Return (X, Y) of the center of cell containing provided text 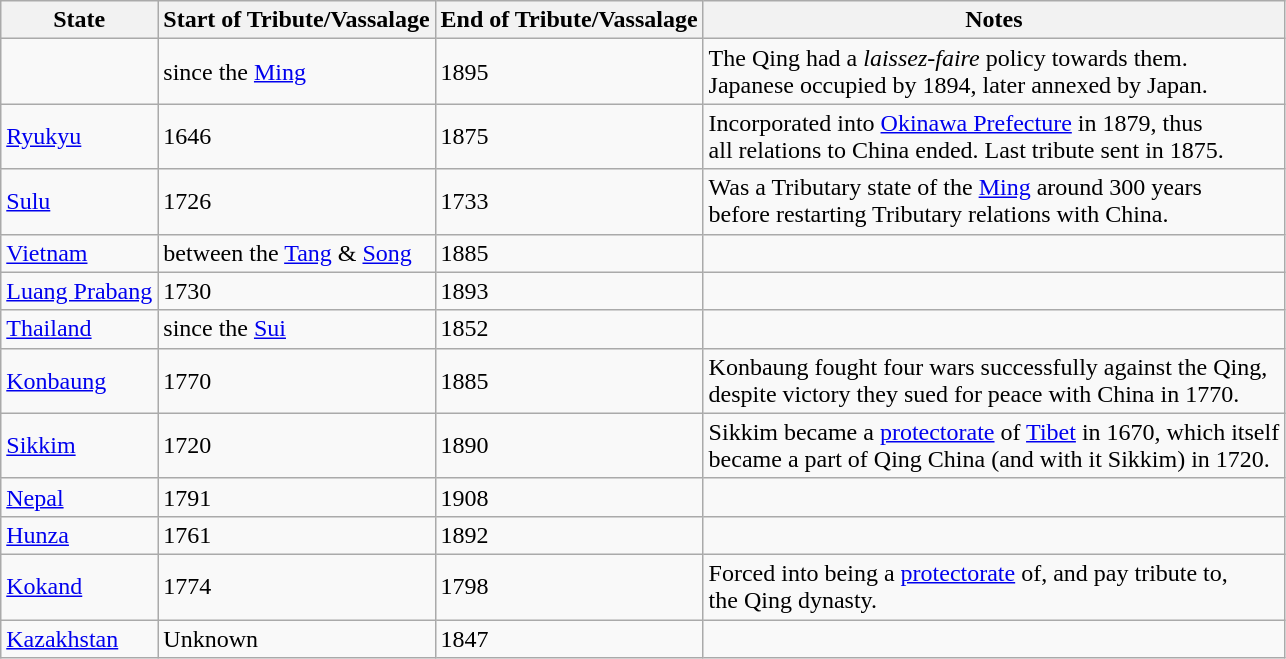
1847 (569, 639)
Vietnam (80, 253)
Konbaung (80, 380)
1770 (296, 380)
Incorporated into Okinawa Prefecture in 1879, thusall relations to China ended. Last tribute sent in 1875. (994, 136)
between the Tang & Song (296, 253)
Luang Prabang (80, 291)
Konbaung fought four wars successfully against the Qing,despite victory they sued for peace with China in 1770. (994, 380)
State (80, 20)
1774 (296, 586)
1892 (569, 535)
Sulu (80, 202)
1646 (296, 136)
since the Sui (296, 329)
1893 (569, 291)
Ryukyu (80, 136)
Sikkim (80, 446)
Kokand (80, 586)
Hunza (80, 535)
Nepal (80, 497)
1908 (569, 497)
Start of Tribute/Vassalage (296, 20)
Thailand (80, 329)
1875 (569, 136)
Notes (994, 20)
1726 (296, 202)
1798 (569, 586)
Unknown (296, 639)
1720 (296, 446)
Kazakhstan (80, 639)
Sikkim became a protectorate of Tibet in 1670, which itselfbecame a part of Qing China (and with it Sikkim) in 1720. (994, 446)
End of Tribute/Vassalage (569, 20)
1890 (569, 446)
since the Ming (296, 72)
The Qing had a laissez-faire policy towards them.Japanese occupied by 1894, later annexed by Japan. (994, 72)
1791 (296, 497)
1733 (569, 202)
Forced into being a protectorate of, and pay tribute to,the Qing dynasty. (994, 586)
1761 (296, 535)
Was a Tributary state of the Ming around 300 yearsbefore restarting Tributary relations with China. (994, 202)
1730 (296, 291)
1895 (569, 72)
1852 (569, 329)
